Determine the [x, y] coordinate at the center of the cell enclosing the given text.  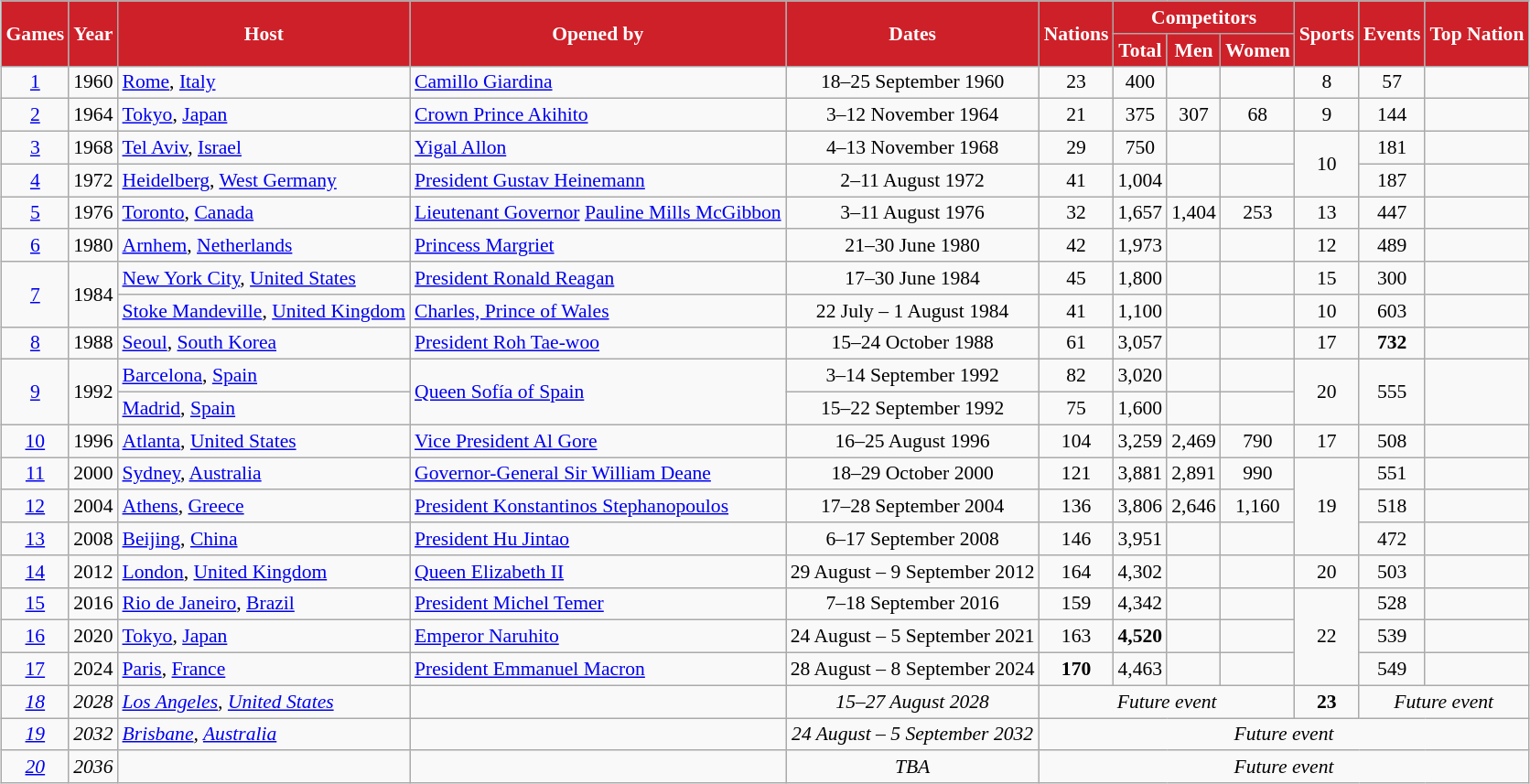
1,973 [1140, 246]
Toronto, Canada [264, 213]
President Emmanuel Macron [598, 670]
3,057 [1140, 343]
6 [36, 246]
2032 [93, 735]
4 [36, 180]
Sydney, Australia [264, 474]
61 [1076, 343]
Barcelona, Spain [264, 376]
18 [36, 702]
164 [1076, 572]
2–11 August 1972 [913, 180]
Tel Aviv, Israel [264, 148]
253 [1257, 213]
28 August – 8 September 2024 [913, 670]
Nations [1076, 33]
Charles, Prince of Wales [598, 311]
2020 [93, 637]
159 [1076, 604]
750 [1140, 148]
1988 [93, 343]
Lieutenant Governor Pauline Mills McGibbon [598, 213]
Seoul, South Korea [264, 343]
21 [1076, 115]
Host [264, 33]
4–13 November 1968 [913, 148]
528 [1392, 604]
Total [1140, 50]
2016 [93, 604]
15–22 September 1992 [913, 409]
2000 [93, 474]
Queen Elizabeth II [598, 572]
Rome, Italy [264, 82]
1968 [93, 148]
1996 [93, 441]
1984 [93, 295]
21–30 June 1980 [913, 246]
Top Nation [1477, 33]
2024 [93, 670]
Princess Margriet [598, 246]
London, United Kingdom [264, 572]
3–11 August 1976 [913, 213]
2,891 [1193, 474]
3,951 [1140, 539]
14 [36, 572]
1,160 [1257, 507]
2 [36, 115]
Camillo Giardina [598, 82]
1992 [93, 392]
1960 [93, 82]
29 [1076, 148]
472 [1392, 539]
Stoke Mandeville, United Kingdom [264, 311]
7 [36, 295]
400 [1140, 82]
18–29 October 2000 [913, 474]
11 [36, 474]
17–30 June 1984 [913, 278]
2036 [93, 768]
Paris, France [264, 670]
990 [1257, 474]
Men [1193, 50]
Governor-General Sir William Deane [598, 474]
Queen Sofía of Spain [598, 392]
3–14 September 1992 [913, 376]
Competitors [1203, 17]
Events [1392, 33]
4,302 [1140, 572]
17–28 September 2004 [913, 507]
1,404 [1193, 213]
Women [1257, 50]
Rio de Janeiro, Brazil [264, 604]
42 [1076, 246]
307 [1193, 115]
2008 [93, 539]
82 [1076, 376]
15–24 October 1988 [913, 343]
President Konstantinos Stephanopoulos [598, 507]
539 [1392, 637]
1,657 [1140, 213]
President Roh Tae-woo [598, 343]
181 [1392, 148]
New York City, United States [264, 278]
President Gustav Heinemann [598, 180]
4,520 [1140, 637]
Yigal Allon [598, 148]
163 [1076, 637]
1976 [93, 213]
16 [36, 637]
President Michel Temer [598, 604]
Opened by [598, 33]
Games [36, 33]
555 [1392, 392]
732 [1392, 343]
Madrid, Spain [264, 409]
68 [1257, 115]
24 August – 5 September 2021 [913, 637]
16–25 August 1996 [913, 441]
508 [1392, 441]
Dates [913, 33]
170 [1076, 670]
1980 [93, 246]
22 July – 1 August 1984 [913, 311]
121 [1076, 474]
TBA [913, 768]
Los Angeles, United States [264, 702]
2004 [93, 507]
447 [1392, 213]
503 [1392, 572]
790 [1257, 441]
2012 [93, 572]
4,463 [1140, 670]
136 [1076, 507]
1,100 [1140, 311]
2,469 [1193, 441]
1972 [93, 180]
187 [1392, 180]
2,646 [1193, 507]
3,259 [1140, 441]
Year [93, 33]
Emperor Naruhito [598, 637]
President Ronald Reagan [598, 278]
1,004 [1140, 180]
57 [1392, 82]
Crown Prince Akihito [598, 115]
3,020 [1140, 376]
7–18 September 2016 [913, 604]
551 [1392, 474]
3 [36, 148]
5 [36, 213]
1,800 [1140, 278]
518 [1392, 507]
75 [1076, 409]
549 [1392, 670]
45 [1076, 278]
Arnhem, Netherlands [264, 246]
Brisbane, Australia [264, 735]
104 [1076, 441]
1964 [93, 115]
22 [1327, 637]
3,881 [1140, 474]
4,342 [1140, 604]
Beijing, China [264, 539]
489 [1392, 246]
32 [1076, 213]
3–12 November 1964 [913, 115]
3,806 [1140, 507]
Atlanta, United States [264, 441]
29 August – 9 September 2012 [913, 572]
18–25 September 1960 [913, 82]
President Hu Jintao [598, 539]
Athens, Greece [264, 507]
146 [1076, 539]
Sports [1327, 33]
2028 [93, 702]
300 [1392, 278]
375 [1140, 115]
Vice President Al Gore [598, 441]
24 August – 5 September 2032 [913, 735]
15–27 August 2028 [913, 702]
1 [36, 82]
144 [1392, 115]
6–17 September 2008 [913, 539]
603 [1392, 311]
Heidelberg, West Germany [264, 180]
1,600 [1140, 409]
